Return [x, y] of the center of cell containing provided text 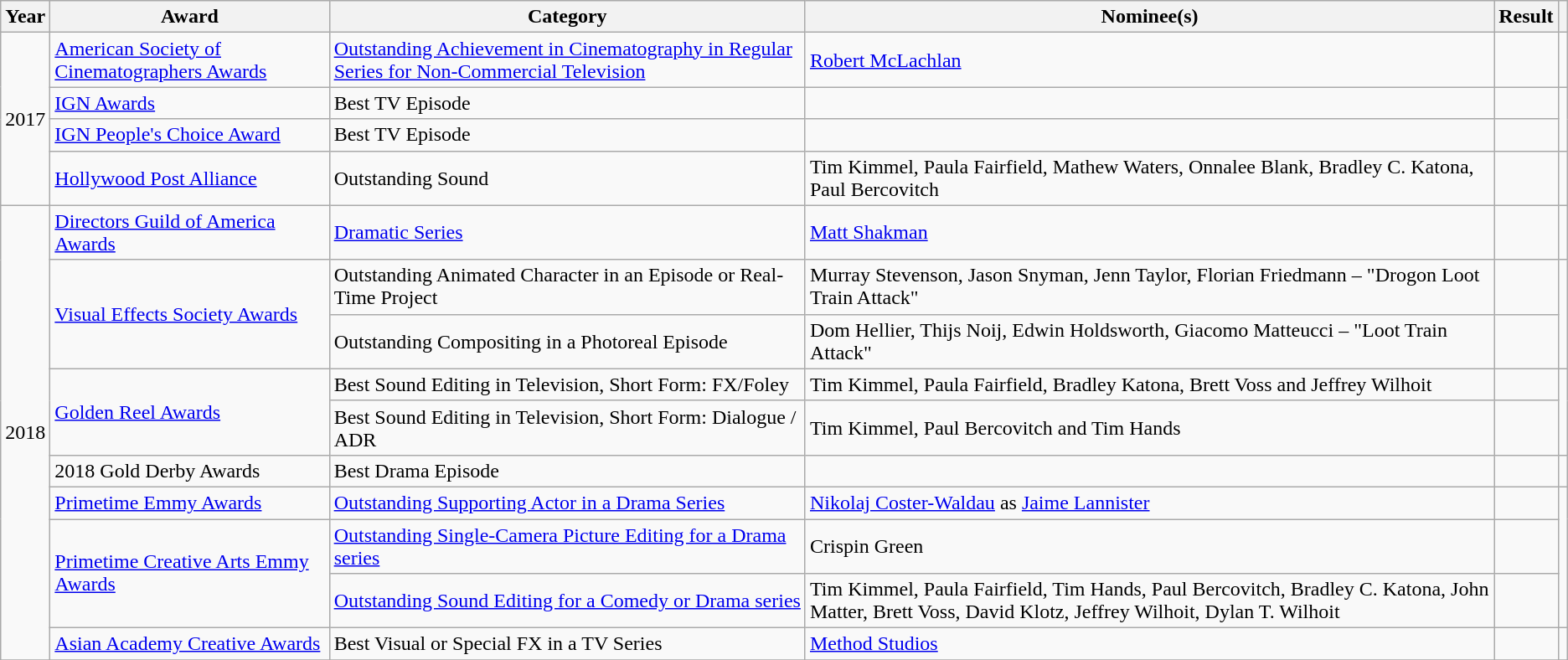
Matt Shakman [1149, 233]
Best Sound Editing in Television, Short Form: Dialogue / ADR [567, 427]
Crispin Green [1149, 546]
Asian Academy Creative Awards [189, 644]
Outstanding Achievement in Cinematography in Regular Series for Non-Commercial Television [567, 60]
2018 [25, 432]
Dramatic Series [567, 233]
Dom Hellier, Thijs Noij, Edwin Holdsworth, Giacomo Matteucci – "Loot Train Attack" [1149, 342]
Outstanding Sound Editing for a Comedy or Drama series [567, 601]
Best Sound Editing in Television, Short Form: FX/Foley [567, 384]
Tim Kimmel, Paula Fairfield, Mathew Waters, Onnalee Blank, Bradley C. Katona, Paul Bercovitch [1149, 178]
Outstanding Supporting Actor in a Drama Series [567, 503]
Visual Effects Society Awards [189, 314]
Primetime Emmy Awards [189, 503]
Method Studios [1149, 644]
American Society of Cinematographers Awards [189, 60]
Category [567, 17]
Golden Reel Awards [189, 412]
Tim Kimmel, Paula Fairfield, Bradley Katona, Brett Voss and Jeffrey Wilhoit [1149, 384]
Hollywood Post Alliance [189, 178]
Outstanding Single-Camera Picture Editing for a Drama series [567, 546]
Nikolaj Coster-Waldau as Jaime Lannister [1149, 503]
2018 Gold Derby Awards [189, 471]
Primetime Creative Arts Emmy Awards [189, 574]
Year [25, 17]
Tim Kimmel, Paul Bercovitch and Tim Hands [1149, 427]
Murray Stevenson, Jason Snyman, Jenn Taylor, Florian Friedmann – "Drogon Loot Train Attack" [1149, 286]
Outstanding Animated Character in an Episode or Real-Time Project [567, 286]
Nominee(s) [1149, 17]
2017 [25, 119]
IGN Awards [189, 103]
Award [189, 17]
Outstanding Compositing in a Photoreal Episode [567, 342]
Best Drama Episode [567, 471]
IGN People's Choice Award [189, 135]
Result [1526, 17]
Tim Kimmel, Paula Fairfield, Tim Hands, Paul Bercovitch, Bradley C. Katona, John Matter, Brett Voss, David Klotz, Jeffrey Wilhoit, Dylan T. Wilhoit [1149, 601]
Robert McLachlan [1149, 60]
Directors Guild of America Awards [189, 233]
Outstanding Sound [567, 178]
Best Visual or Special FX in a TV Series [567, 644]
